Locate the cell with the specified text and output its [x, y] center coordinate. 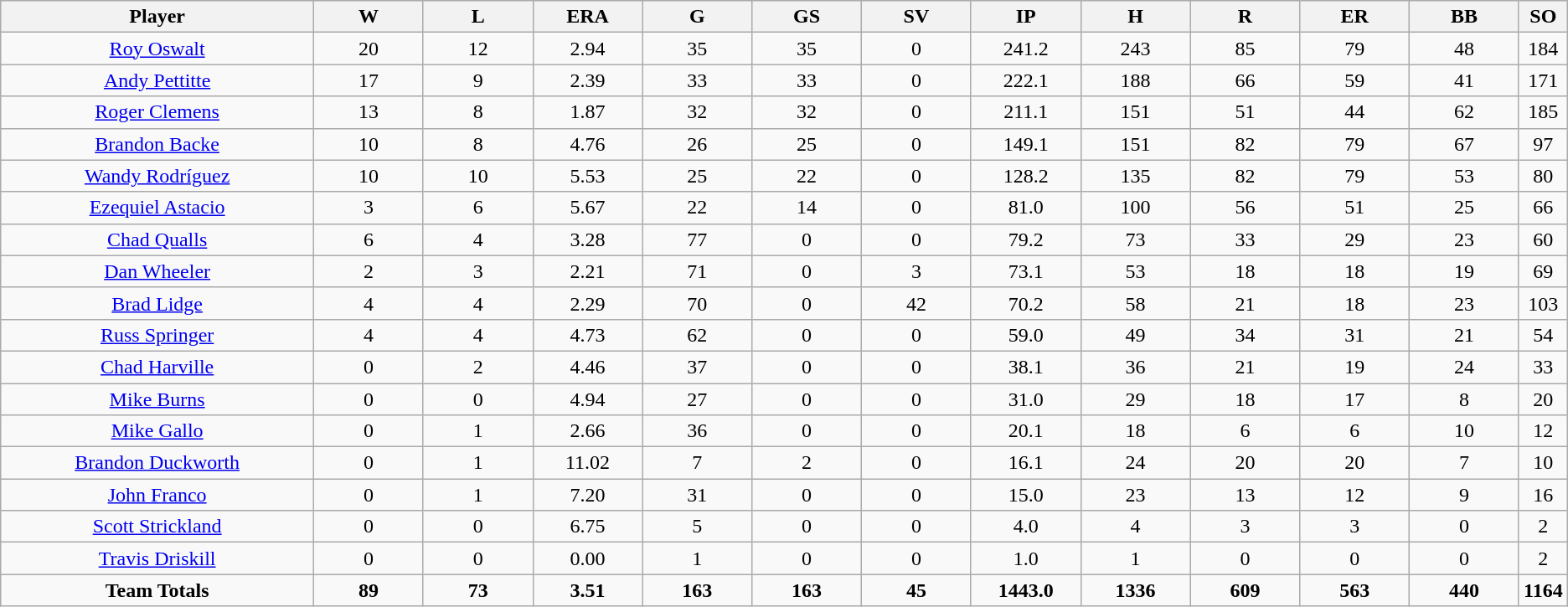
R [1245, 17]
L [477, 17]
5.67 [588, 208]
184 [1543, 49]
149.1 [1025, 144]
31.0 [1025, 399]
59.0 [1025, 335]
SO [1543, 17]
171 [1543, 80]
100 [1136, 208]
5.53 [588, 176]
Roy Oswalt [157, 49]
15.0 [1025, 495]
44 [1355, 112]
20.1 [1025, 431]
56 [1245, 208]
69 [1543, 271]
41 [1464, 80]
48 [1464, 49]
103 [1543, 303]
81.0 [1025, 208]
42 [916, 303]
58 [1136, 303]
71 [697, 271]
440 [1464, 590]
77 [697, 239]
GS [807, 17]
11.02 [588, 463]
4.73 [588, 335]
73.1 [1025, 271]
5 [697, 527]
4.94 [588, 399]
Ezequiel Astacio [157, 208]
BB [1464, 17]
188 [1136, 80]
26 [697, 144]
59 [1355, 80]
6.75 [588, 527]
Team Totals [157, 590]
4.46 [588, 367]
80 [1543, 176]
1336 [1136, 590]
Travis Driskill [157, 558]
G [697, 17]
Russ Springer [157, 335]
Brad Lidge [157, 303]
4.76 [588, 144]
2.39 [588, 80]
34 [1245, 335]
Player [157, 17]
IP [1025, 17]
4.0 [1025, 527]
Chad Harville [157, 367]
2.21 [588, 271]
SV [916, 17]
1.87 [588, 112]
67 [1464, 144]
Brandon Backe [157, 144]
0.00 [588, 558]
H [1136, 17]
ER [1355, 17]
70.2 [1025, 303]
222.1 [1025, 80]
Mike Gallo [157, 431]
37 [697, 367]
1443.0 [1025, 590]
1.0 [1025, 558]
609 [1245, 590]
16 [1543, 495]
185 [1543, 112]
1164 [1543, 590]
241.2 [1025, 49]
14 [807, 208]
16.1 [1025, 463]
ERA [588, 17]
7.20 [588, 495]
Brandon Duckworth [157, 463]
70 [697, 303]
135 [1136, 176]
2.94 [588, 49]
Dan Wheeler [157, 271]
79.2 [1025, 239]
John Franco [157, 495]
3.28 [588, 239]
Scott Strickland [157, 527]
49 [1136, 335]
Mike Burns [157, 399]
Wandy Rodríguez [157, 176]
85 [1245, 49]
563 [1355, 590]
27 [697, 399]
2.29 [588, 303]
89 [369, 590]
Chad Qualls [157, 239]
W [369, 17]
38.1 [1025, 367]
97 [1543, 144]
45 [916, 590]
54 [1543, 335]
60 [1543, 239]
211.1 [1025, 112]
3.51 [588, 590]
243 [1136, 49]
Andy Pettitte [157, 80]
128.2 [1025, 176]
2.66 [588, 431]
Roger Clemens [157, 112]
